Scan for the cell matching the given text and deliver its (X, Y) coordinate at center. 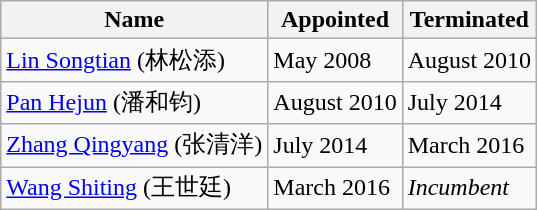
Incumbent (469, 188)
Lin Songtian (林松添) (134, 60)
Wang Shiting (王世廷) (134, 188)
Name (134, 20)
May 2008 (335, 60)
Pan Hejun (潘和钧) (134, 102)
Zhang Qingyang (张清洋) (134, 146)
Terminated (469, 20)
Appointed (335, 20)
